Extract the (X, Y) coordinate from the center of the cell holding the provided text.  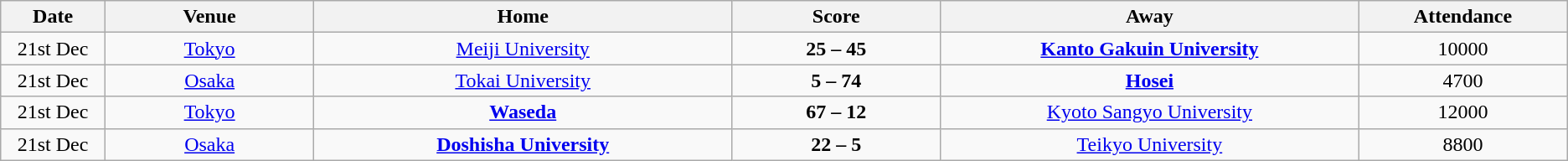
Venue (209, 17)
4700 (1462, 80)
Doshisha University (523, 144)
22 – 5 (836, 144)
Tokai University (523, 80)
Kanto Gakuin University (1149, 49)
Hosei (1149, 80)
8800 (1462, 144)
Meiji University (523, 49)
10000 (1462, 49)
67 – 12 (836, 112)
5 – 74 (836, 80)
Away (1149, 17)
12000 (1462, 112)
Home (523, 17)
Teikyo University (1149, 144)
25 – 45 (836, 49)
Score (836, 17)
Waseda (523, 112)
Kyoto Sangyo University (1149, 112)
Date (54, 17)
Attendance (1462, 17)
